Extract the (X, Y) coordinate from the center of the cell holding the provided text.  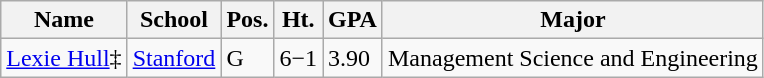
Ht. (298, 20)
G (248, 58)
6−1 (298, 58)
Name (64, 20)
Lexie Hull‡ (64, 58)
Management Science and Engineering (572, 58)
Major (572, 20)
School (174, 20)
GPA (353, 20)
Pos. (248, 20)
3.90 (353, 58)
Stanford (174, 58)
